Search for the cell housing the specified text and yield its (x, y) center coordinate. 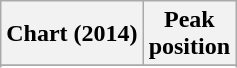
Peakposition (189, 34)
Chart (2014) (72, 34)
